From the cell containing the given text, extract its center point as [x, y] coordinate. 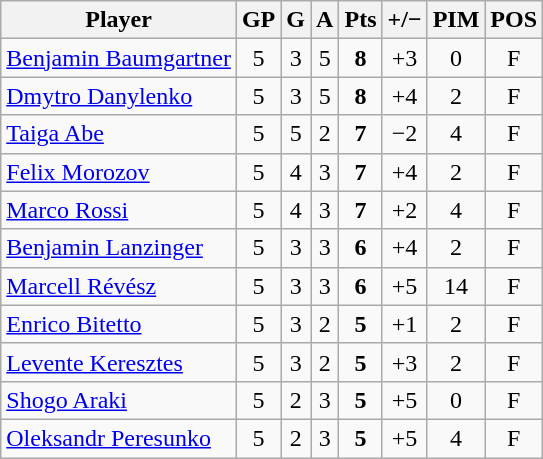
Marcell Révész [119, 286]
+2 [404, 210]
Pts [360, 20]
Oleksandr Peresunko [119, 438]
Levente Keresztes [119, 362]
GP [258, 20]
+1 [404, 324]
+/− [404, 20]
POS [514, 20]
−2 [404, 134]
14 [456, 286]
Enrico Bitetto [119, 324]
Benjamin Baumgartner [119, 58]
Shogo Araki [119, 400]
Player [119, 20]
Benjamin Lanzinger [119, 248]
Dmytro Danylenko [119, 96]
PIM [456, 20]
Felix Morozov [119, 172]
Marco Rossi [119, 210]
A [325, 20]
G [296, 20]
Taiga Abe [119, 134]
